Locate the cell with the specified text and output its [x, y] center coordinate. 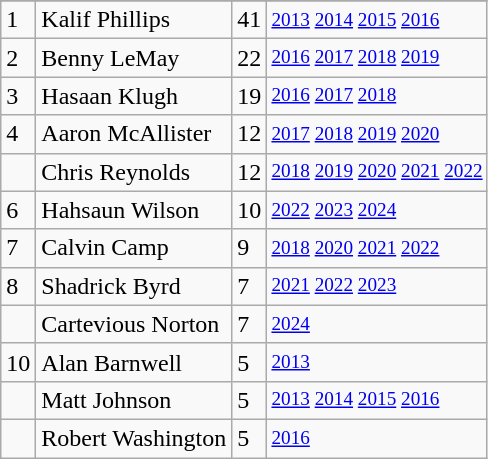
8 [18, 286]
2017 2018 2019 2020 [377, 134]
Matt Johnson [134, 400]
2016 2017 2018 [377, 96]
Hahsaun Wilson [134, 210]
2018 2020 2021 2022 [377, 248]
Shadrick Byrd [134, 286]
2024 [377, 324]
3 [18, 96]
Alan Barnwell [134, 362]
4 [18, 134]
2016 2017 2018 2019 [377, 58]
Aaron McAllister [134, 134]
Kalif Phillips [134, 20]
Chris Reynolds [134, 172]
2013 [377, 362]
22 [250, 58]
2016 [377, 438]
Benny LeMay [134, 58]
2022 2023 2024 [377, 210]
19 [250, 96]
Robert Washington [134, 438]
6 [18, 210]
41 [250, 20]
9 [250, 248]
2018 2019 2020 2021 2022 [377, 172]
1 [18, 20]
2021 2022 2023 [377, 286]
Calvin Camp [134, 248]
Cartevious Norton [134, 324]
2 [18, 58]
Hasaan Klugh [134, 96]
